Find where the given text appears and provide that cell's center as [x, y] coordinate. 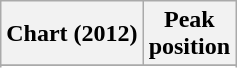
Peakposition [189, 34]
Chart (2012) [72, 34]
